Locate the cell with the specified text and output its (x, y) center coordinate. 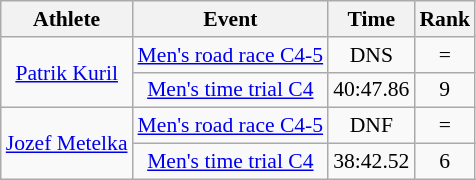
DNF (371, 126)
6 (444, 162)
Event (231, 19)
Time (371, 19)
Athlete (67, 19)
Patrik Kuril (67, 72)
9 (444, 90)
38:42.52 (371, 162)
Rank (444, 19)
40:47.86 (371, 90)
Jozef Metelka (67, 144)
DNS (371, 55)
